Output the (X, Y) coordinate of the center of the cell containing the given text.  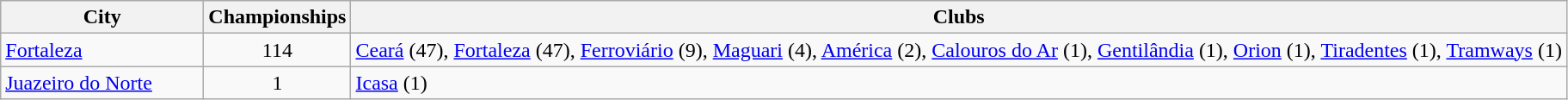
Juazeiro do Norte (102, 83)
Championships (277, 17)
Ceará (47), Fortaleza (47), Ferroviário (9), Maguari (4), América (2), Calouros do Ar (1), Gentilândia (1), Orion (1), Tiradentes (1), Tramways (1) (958, 50)
Icasa (1) (958, 83)
Fortaleza (102, 50)
Clubs (958, 17)
114 (277, 50)
1 (277, 83)
City (102, 17)
